Scan for the cell matching the given text and deliver its [x, y] coordinate at center. 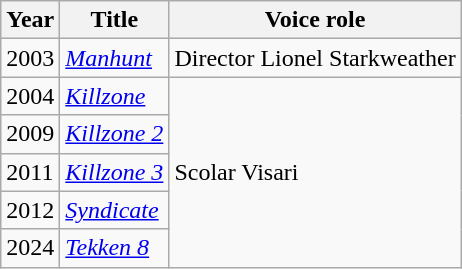
Tekken 8 [114, 248]
Killzone 2 [114, 134]
2004 [30, 96]
2012 [30, 210]
2011 [30, 172]
Director Lionel Starkweather [315, 58]
2024 [30, 248]
2003 [30, 58]
Killzone 3 [114, 172]
Year [30, 20]
Manhunt [114, 58]
Title [114, 20]
Scolar Visari [315, 172]
Voice role [315, 20]
Killzone [114, 96]
Syndicate [114, 210]
2009 [30, 134]
